Search for the cell housing the specified text and yield its [x, y] center coordinate. 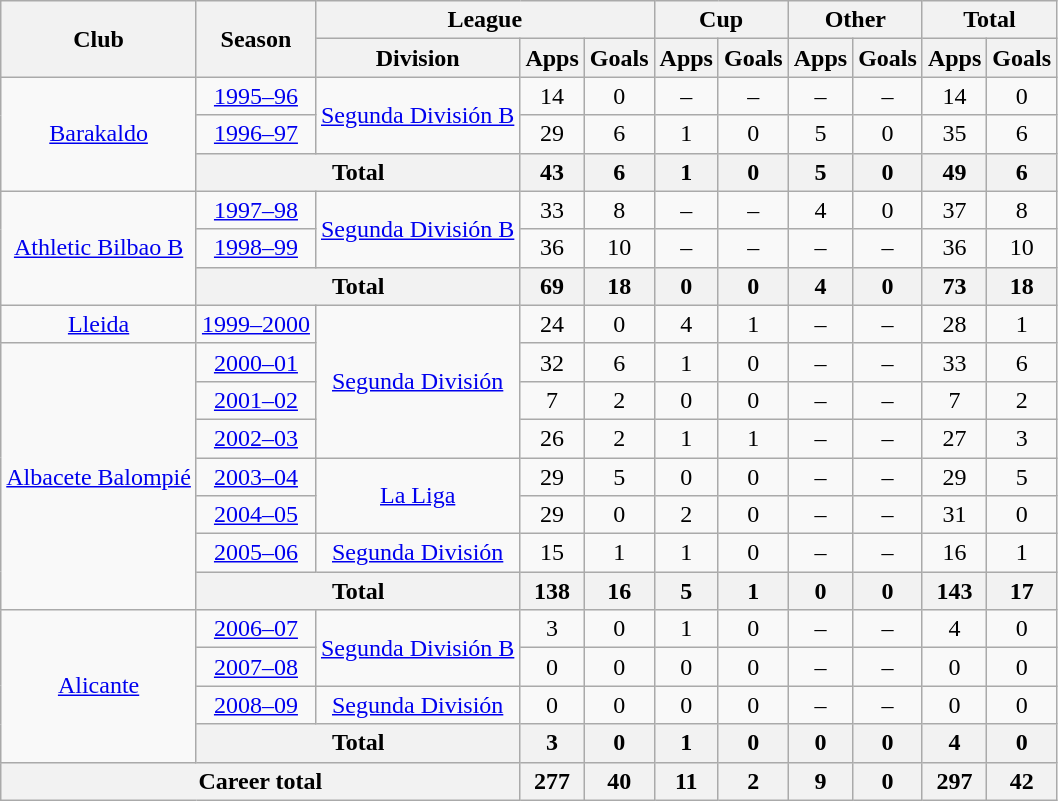
La Liga [417, 496]
2008–09 [256, 705]
Division [417, 58]
297 [954, 781]
2002–03 [256, 438]
1999–2000 [256, 324]
2000–01 [256, 362]
40 [619, 781]
11 [686, 781]
35 [954, 134]
17 [1022, 591]
42 [1022, 781]
Lleida [99, 324]
2007–08 [256, 667]
37 [954, 210]
43 [552, 172]
1998–99 [256, 248]
24 [552, 324]
143 [954, 591]
1997–98 [256, 210]
32 [552, 362]
1995–96 [256, 96]
Other [855, 20]
26 [552, 438]
69 [552, 286]
31 [954, 515]
Athletic Bilbao B [99, 248]
2003–04 [256, 477]
2004–05 [256, 515]
Career total [260, 781]
Albacete Balompié [99, 476]
Cup [721, 20]
Barakaldo [99, 134]
28 [954, 324]
138 [552, 591]
Alicante [99, 686]
9 [820, 781]
277 [552, 781]
1996–97 [256, 134]
Season [256, 39]
2006–07 [256, 629]
15 [552, 553]
2005–06 [256, 553]
2001–02 [256, 400]
27 [954, 438]
Club [99, 39]
49 [954, 172]
73 [954, 286]
League [484, 20]
